For the text-containing cell, return its midpoint in (x, y) coordinate format. 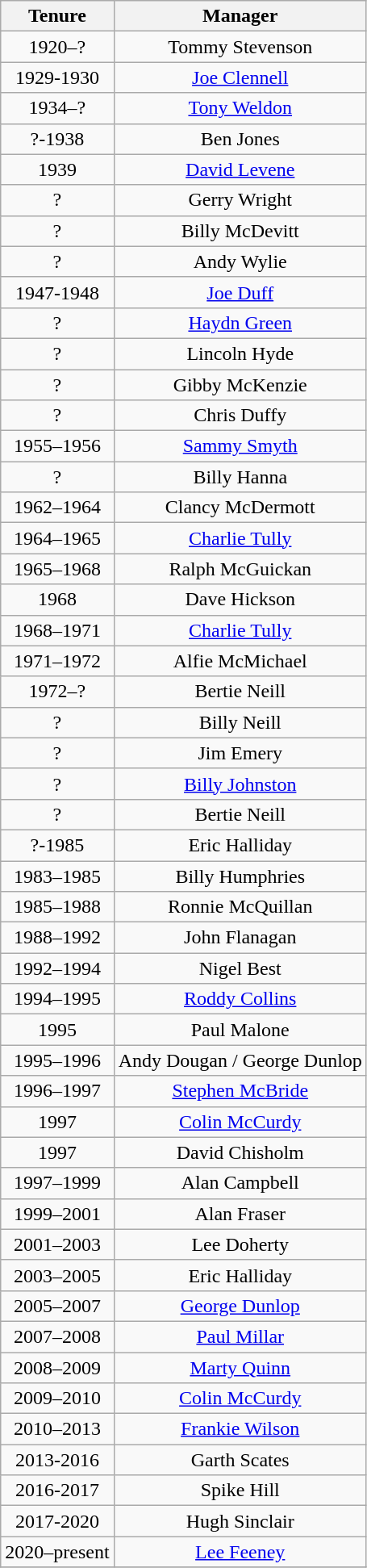
Ralph McGuickan (240, 569)
1972–? (57, 692)
2008–2009 (57, 1368)
Manager (240, 16)
Lee Feeney (240, 1552)
2010–2013 (57, 1429)
Tony Weldon (240, 108)
Alan Campbell (240, 1183)
1920–? (57, 47)
Nigel Best (240, 968)
1997–1999 (57, 1183)
Spike Hill (240, 1491)
1983–1985 (57, 876)
2017-2020 (57, 1521)
1968 (57, 600)
Ben Jones (240, 139)
Lincoln Hyde (240, 353)
2005–2007 (57, 1306)
Billy Johnston (240, 784)
Jim Emery (240, 753)
Billy Neill (240, 722)
John Flanagan (240, 938)
Stephen McBride (240, 1091)
Paul Millar (240, 1336)
1985–1988 (57, 907)
Andy Wylie (240, 261)
2013-2016 (57, 1460)
Sammy Smyth (240, 446)
Joe Duff (240, 292)
Clancy McDermott (240, 508)
1988–1992 (57, 938)
1999–2001 (57, 1214)
David Levene (240, 169)
2001–2003 (57, 1244)
Paul Malone (240, 1030)
1968–1971 (57, 630)
Frankie Wilson (240, 1429)
1971–1972 (57, 661)
1992–1994 (57, 968)
Alfie McMichael (240, 661)
Hugh Sinclair (240, 1521)
Billy Humphries (240, 876)
Gibby McKenzie (240, 385)
2007–2008 (57, 1336)
1947-1948 (57, 292)
Lee Doherty (240, 1244)
Dave Hickson (240, 600)
1964–1965 (57, 538)
Haydn Green (240, 323)
1934–? (57, 108)
?-1938 (57, 139)
1994–1995 (57, 999)
Tommy Stevenson (240, 47)
2009–2010 (57, 1399)
David Chisholm (240, 1152)
Ronnie McQuillan (240, 907)
George Dunlop (240, 1306)
1955–1956 (57, 446)
Tenure (57, 16)
2020–present (57, 1552)
Gerry Wright (240, 200)
Joe Clennell (240, 77)
Billy McDevitt (240, 231)
1939 (57, 169)
Marty Quinn (240, 1368)
2016-2017 (57, 1491)
Andy Dougan / George Dunlop (240, 1060)
Roddy Collins (240, 999)
1995 (57, 1030)
Chris Duffy (240, 416)
Billy Hanna (240, 477)
1996–1997 (57, 1091)
1965–1968 (57, 569)
Garth Scates (240, 1460)
1995–1996 (57, 1060)
2003–2005 (57, 1275)
Alan Fraser (240, 1214)
1962–1964 (57, 508)
1929-1930 (57, 77)
?-1985 (57, 845)
